Return [x, y] of the center of cell containing provided text 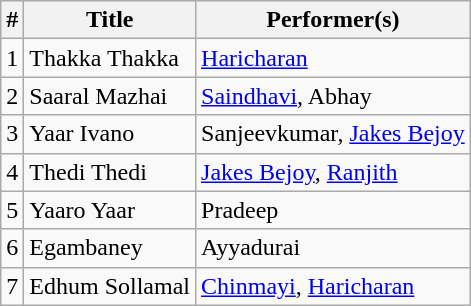
Jakes Bejoy, Ranjith [334, 172]
1 [12, 58]
Thedi Thedi [110, 172]
Chinmayi, Haricharan [334, 286]
Haricharan [334, 58]
4 [12, 172]
5 [12, 210]
Yaaro Yaar [110, 210]
7 [12, 286]
Title [110, 20]
Saaral Mazhai [110, 96]
Saindhavi, Abhay [334, 96]
3 [12, 134]
Egambaney [110, 248]
# [12, 20]
Ayyadurai [334, 248]
Thakka Thakka [110, 58]
2 [12, 96]
Sanjeevkumar, Jakes Bejoy [334, 134]
6 [12, 248]
Performer(s) [334, 20]
Yaar Ivano [110, 134]
Edhum Sollamal [110, 286]
Pradeep [334, 210]
